From the cell containing the given text, extract its center point as (X, Y) coordinate. 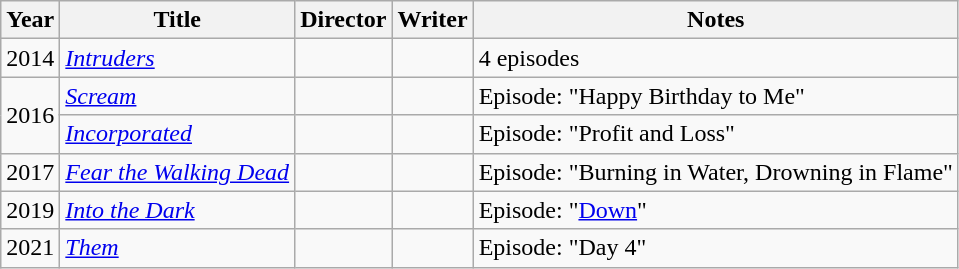
2016 (30, 115)
Year (30, 20)
Incorporated (178, 134)
4 episodes (716, 58)
Episode: "Day 4" (716, 248)
2021 (30, 248)
Scream (178, 96)
2017 (30, 172)
Episode: "Happy Birthday to Me" (716, 96)
Director (344, 20)
Episode: "Burning in Water, Drowning in Flame" (716, 172)
Episode: "Profit and Loss" (716, 134)
Fear the Walking Dead (178, 172)
2019 (30, 210)
Them (178, 248)
Notes (716, 20)
Writer (432, 20)
2014 (30, 58)
Intruders (178, 58)
Into the Dark (178, 210)
Episode: "Down" (716, 210)
Title (178, 20)
